Output the (x, y) coordinate of the center of the cell containing the given text.  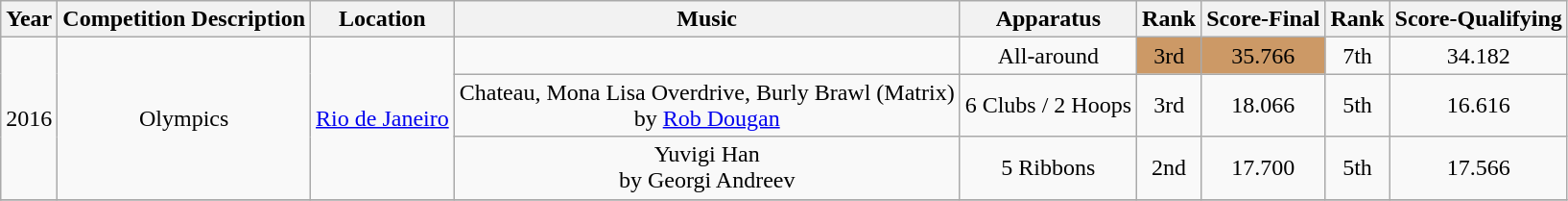
35.766 (1263, 56)
18.066 (1263, 106)
Olympics (184, 118)
Music (706, 19)
2nd (1169, 167)
Rio de Janeiro (383, 118)
All-around (1048, 56)
34.182 (1478, 56)
16.616 (1478, 106)
2016 (29, 118)
Yuvigi Han by Georgi Andreev (706, 167)
Apparatus (1048, 19)
17.566 (1478, 167)
6 Clubs / 2 Hoops (1048, 106)
5 Ribbons (1048, 167)
Score-Qualifying (1478, 19)
Location (383, 19)
Competition Description (184, 19)
17.700 (1263, 167)
Year (29, 19)
Score-Final (1263, 19)
7th (1357, 56)
Chateau, Mona Lisa Overdrive, Burly Brawl (Matrix) by Rob Dougan (706, 106)
